Determine the [x, y] coordinate at the center of the cell enclosing the given text.  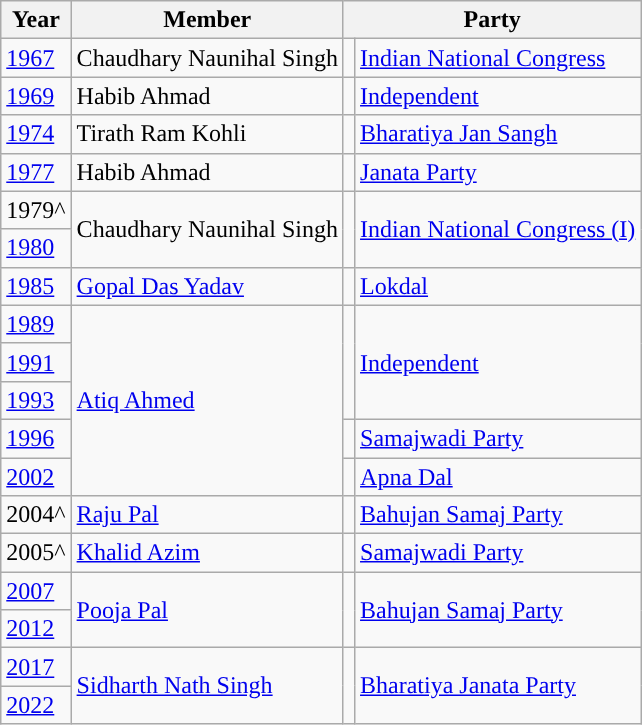
Bharatiya Janata Party [498, 686]
Sidharth Nath Singh [207, 686]
2022 [36, 705]
1989 [36, 324]
Tirath Ram Kohli [207, 134]
1974 [36, 134]
2012 [36, 629]
Party [492, 20]
1977 [36, 172]
Atiq Ahmed [207, 400]
1969 [36, 96]
1980 [36, 248]
2002 [36, 477]
Raju Pal [207, 515]
Member [207, 20]
Gopal Das Yadav [207, 286]
1979^ [36, 210]
Pooja Pal [207, 610]
Khalid Azim [207, 553]
2004^ [36, 515]
Apna Dal [498, 477]
2017 [36, 667]
1985 [36, 286]
Janata Party [498, 172]
Year [36, 20]
1993 [36, 400]
2005^ [36, 553]
Lokdal [498, 286]
1996 [36, 438]
Indian National Congress (I) [498, 229]
Bharatiya Jan Sangh [498, 134]
1967 [36, 58]
1991 [36, 362]
Indian National Congress [498, 58]
2007 [36, 591]
